Output the [x, y] coordinate of the center of the cell containing the given text.  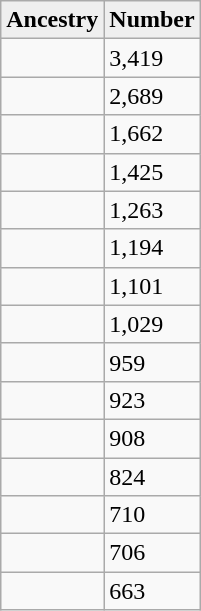
1,662 [152, 134]
1,194 [152, 248]
1,029 [152, 324]
663 [152, 591]
710 [152, 515]
Ancestry [52, 20]
1,425 [152, 172]
1,263 [152, 210]
824 [152, 477]
706 [152, 553]
1,101 [152, 286]
923 [152, 400]
2,689 [152, 96]
959 [152, 362]
Number [152, 20]
3,419 [152, 58]
908 [152, 438]
